Find where the given text appears and provide that cell's center as (x, y) coordinate. 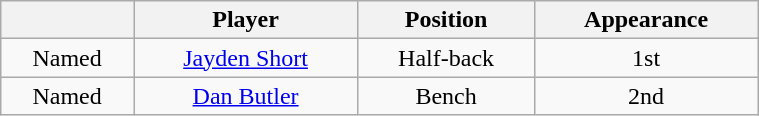
Player (246, 20)
1st (646, 58)
Half-back (446, 58)
Dan Butler (246, 96)
2nd (646, 96)
Appearance (646, 20)
Jayden Short (246, 58)
Bench (446, 96)
Position (446, 20)
